Provide the (X, Y) coordinate of the cell's center where the given text is located.  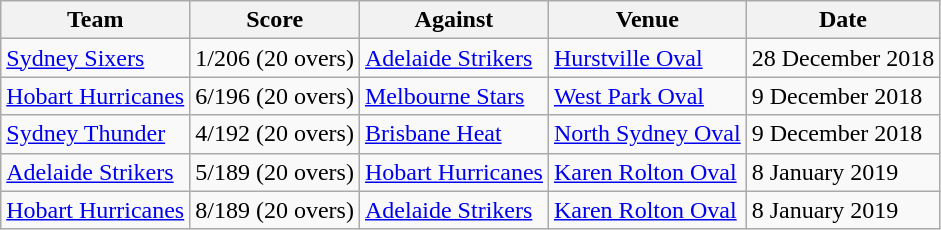
Against (454, 20)
5/189 (20 overs) (275, 172)
6/196 (20 overs) (275, 96)
4/192 (20 overs) (275, 134)
Score (275, 20)
West Park Oval (647, 96)
28 December 2018 (843, 58)
Venue (647, 20)
Brisbane Heat (454, 134)
Sydney Thunder (96, 134)
Team (96, 20)
1/206 (20 overs) (275, 58)
North Sydney Oval (647, 134)
Date (843, 20)
Sydney Sixers (96, 58)
8/189 (20 overs) (275, 210)
Hurstville Oval (647, 58)
Melbourne Stars (454, 96)
